Extract the (x, y) coordinate from the center of the cell holding the provided text.  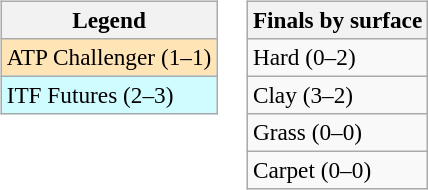
ITF Futures (2–3) (108, 95)
Finals by surface (337, 20)
Legend (108, 20)
Clay (3–2) (337, 95)
Hard (0–2) (337, 57)
Grass (0–0) (337, 133)
ATP Challenger (1–1) (108, 57)
Carpet (0–0) (337, 171)
